Output the (x, y) coordinate of the center of the cell containing the given text.  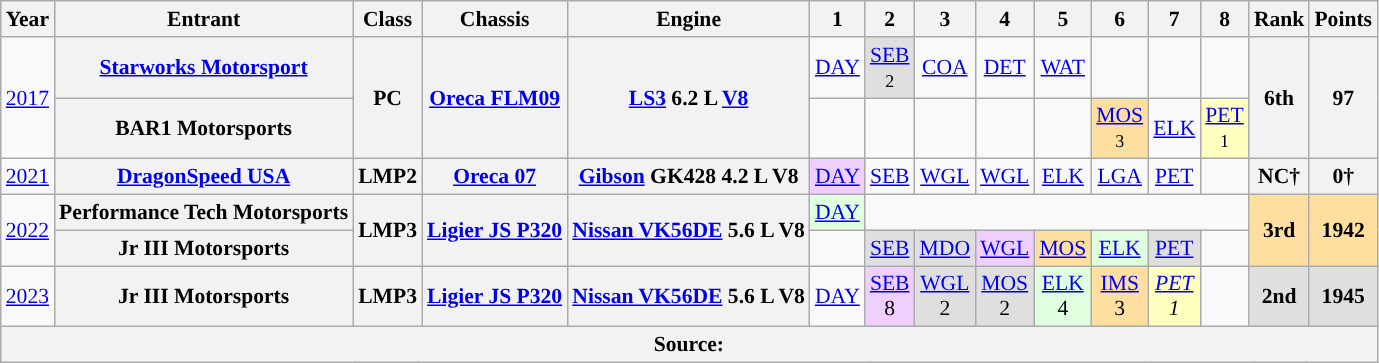
0† (1343, 177)
WGL2 (946, 296)
WAT (1062, 68)
LMP2 (388, 177)
MOS (1062, 248)
7 (1174, 19)
6 (1120, 19)
2021 (28, 177)
Source: (689, 345)
Engine (688, 19)
MDO (946, 248)
LGA (1120, 177)
Year (28, 19)
Class (388, 19)
6th (1280, 98)
Entrant (204, 19)
IMS3 (1120, 296)
SEB2 (890, 68)
SEB8 (890, 296)
4 (1004, 19)
Oreca 07 (494, 177)
DET (1004, 68)
Gibson GK428 4.2 L V8 (688, 177)
97 (1343, 98)
5 (1062, 19)
3rd (1280, 230)
1 (838, 19)
2 (890, 19)
MOS3 (1120, 128)
2nd (1280, 296)
NC† (1280, 177)
1945 (1343, 296)
MOS2 (1004, 296)
3 (946, 19)
Chassis (494, 19)
2017 (28, 98)
2023 (28, 296)
1942 (1343, 230)
BAR1 Motorsports (204, 128)
LS3 6.2 L V8 (688, 98)
Points (1343, 19)
COA (946, 68)
Rank (1280, 19)
DragonSpeed USA (204, 177)
Performance Tech Motorsports (204, 213)
Oreca FLM09 (494, 98)
PC (388, 98)
ELK4 (1062, 296)
8 (1224, 19)
2022 (28, 230)
Starworks Motorsport (204, 68)
